Scan for the cell matching the given text and deliver its [x, y] coordinate at center. 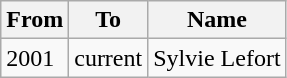
From [35, 20]
Sylvie Lefort [217, 58]
2001 [35, 58]
Name [217, 20]
current [108, 58]
To [108, 20]
